Detect which cell encompasses the target text, then output its (x, y) center coordinate. 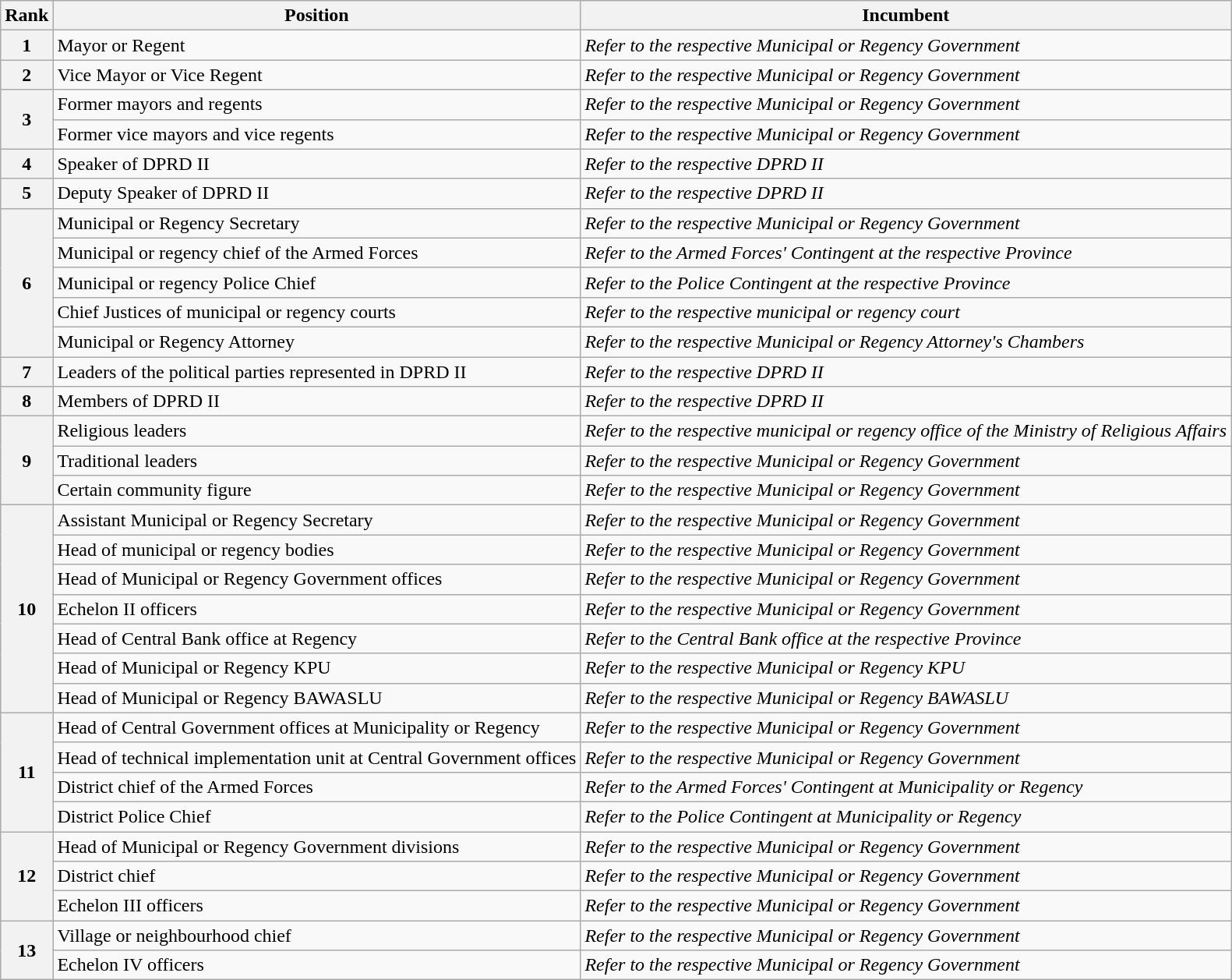
11 (26, 772)
Village or neighbourhood chief (316, 936)
Assistant Municipal or Regency Secretary (316, 520)
5 (26, 193)
Refer to the respective Municipal or Regency BAWASLU (905, 698)
Head of municipal or regency bodies (316, 550)
1 (26, 45)
Mayor or Regent (316, 45)
Echelon II officers (316, 609)
Head of Municipal or Regency KPU (316, 668)
Municipal or Regency Attorney (316, 341)
Speaker of DPRD II (316, 164)
District Police Chief (316, 816)
Head of Central Government offices at Municipality or Regency (316, 727)
3 (26, 119)
Deputy Speaker of DPRD II (316, 193)
Refer to the respective municipal or regency office of the Ministry of Religious Affairs (905, 431)
Traditional leaders (316, 461)
13 (26, 950)
Chief Justices of municipal or regency courts (316, 312)
Refer to the respective Municipal or Regency Attorney's Chambers (905, 341)
Head of Central Bank office at Regency (316, 639)
8 (26, 402)
Incumbent (905, 16)
Refer to the Police Contingent at the respective Province (905, 282)
Echelon III officers (316, 906)
12 (26, 876)
Refer to the Central Bank office at the respective Province (905, 639)
District chief of the Armed Forces (316, 787)
Municipal or regency Police Chief (316, 282)
District chief (316, 876)
Religious leaders (316, 431)
Refer to the Armed Forces' Contingent at Municipality or Regency (905, 787)
Leaders of the political parties represented in DPRD II (316, 372)
Certain community figure (316, 490)
Head of Municipal or Regency BAWASLU (316, 698)
7 (26, 372)
Municipal or regency chief of the Armed Forces (316, 253)
Head of Municipal or Regency Government offices (316, 579)
10 (26, 609)
Head of technical implementation unit at Central Government offices (316, 757)
Former vice mayors and vice regents (316, 134)
Rank (26, 16)
Head of Municipal or Regency Government divisions (316, 846)
Former mayors and regents (316, 104)
Municipal or Regency Secretary (316, 223)
Refer to the respective municipal or regency court (905, 312)
Refer to the Armed Forces' Contingent at the respective Province (905, 253)
4 (26, 164)
6 (26, 282)
Echelon IV officers (316, 965)
Refer to the respective Municipal or Regency KPU (905, 668)
9 (26, 461)
Refer to the Police Contingent at Municipality or Regency (905, 816)
Members of DPRD II (316, 402)
2 (26, 75)
Vice Mayor or Vice Regent (316, 75)
Position (316, 16)
